Provide the [x, y] coordinate of the cell's center where the given text is located.  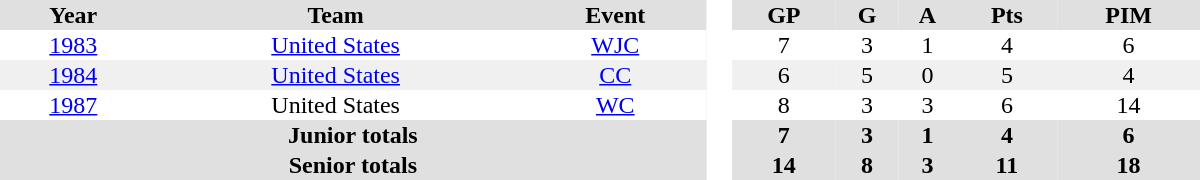
A [927, 15]
1984 [74, 75]
WJC [616, 45]
Junior totals [353, 135]
CC [616, 75]
11 [1008, 165]
G [867, 15]
GP [784, 15]
0 [927, 75]
1987 [74, 105]
Year [74, 15]
WC [616, 105]
Event [616, 15]
1983 [74, 45]
Pts [1008, 15]
Team [336, 15]
PIM [1128, 15]
Senior totals [353, 165]
18 [1128, 165]
